Output the [X, Y] coordinate of the center of the cell containing the given text.  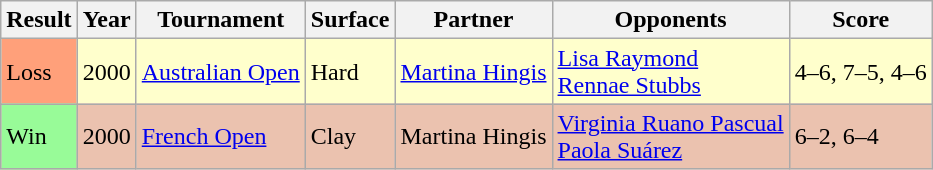
6–2, 6–4 [860, 136]
Score [860, 20]
Win [39, 136]
Clay [350, 136]
Hard [350, 72]
Virginia Ruano Pascual Paola Suárez [670, 136]
Result [39, 20]
Partner [474, 20]
Lisa Raymond Rennae Stubbs [670, 72]
Opponents [670, 20]
Year [106, 20]
Tournament [220, 20]
Surface [350, 20]
Loss [39, 72]
4–6, 7–5, 4–6 [860, 72]
French Open [220, 136]
Australian Open [220, 72]
